From the cell containing the given text, extract its center point as (x, y) coordinate. 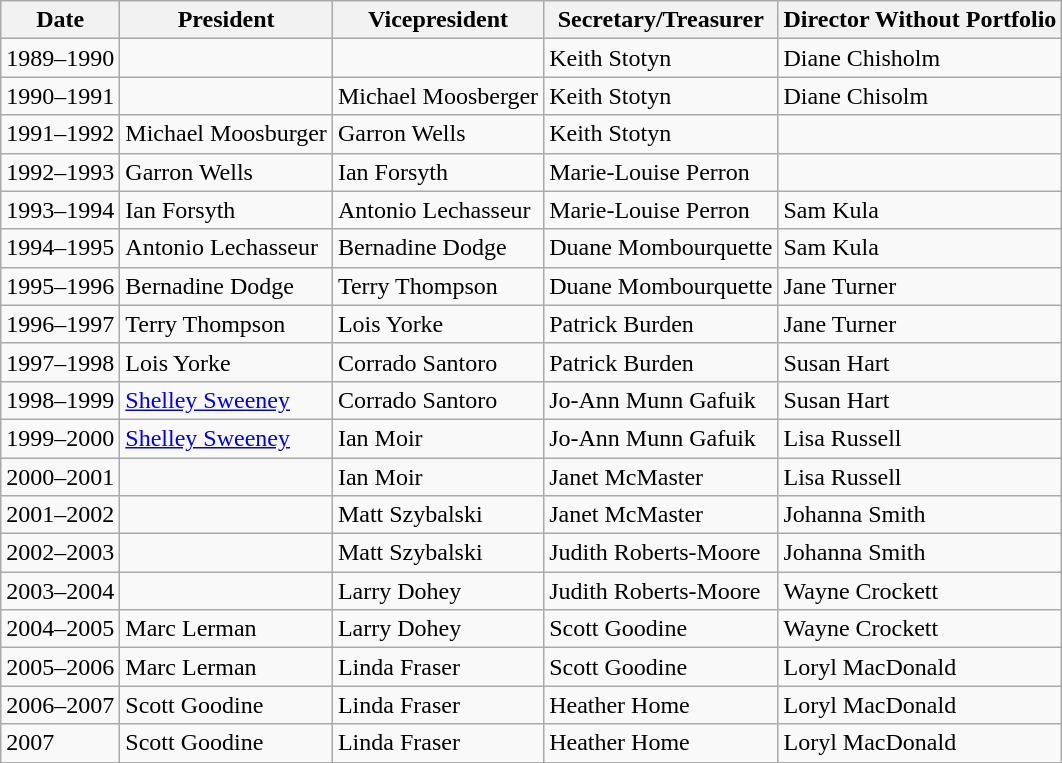
1995–1996 (60, 286)
Secretary/Treasurer (661, 20)
2000–2001 (60, 477)
2004–2005 (60, 629)
2005–2006 (60, 667)
1996–1997 (60, 324)
Date (60, 20)
2007 (60, 743)
Director Without Portfolio (920, 20)
Michael Moosburger (226, 134)
1999–2000 (60, 438)
1998–1999 (60, 400)
1993–1994 (60, 210)
Michael Moosberger (438, 96)
2006–2007 (60, 705)
Diane Chisolm (920, 96)
1992–1993 (60, 172)
Vicepresident (438, 20)
2002–2003 (60, 553)
1989–1990 (60, 58)
1991–1992 (60, 134)
President (226, 20)
1997–1998 (60, 362)
2001–2002 (60, 515)
1990–1991 (60, 96)
Diane Chisholm (920, 58)
1994–1995 (60, 248)
2003–2004 (60, 591)
